From the cell containing the given text, extract its center point as (x, y) coordinate. 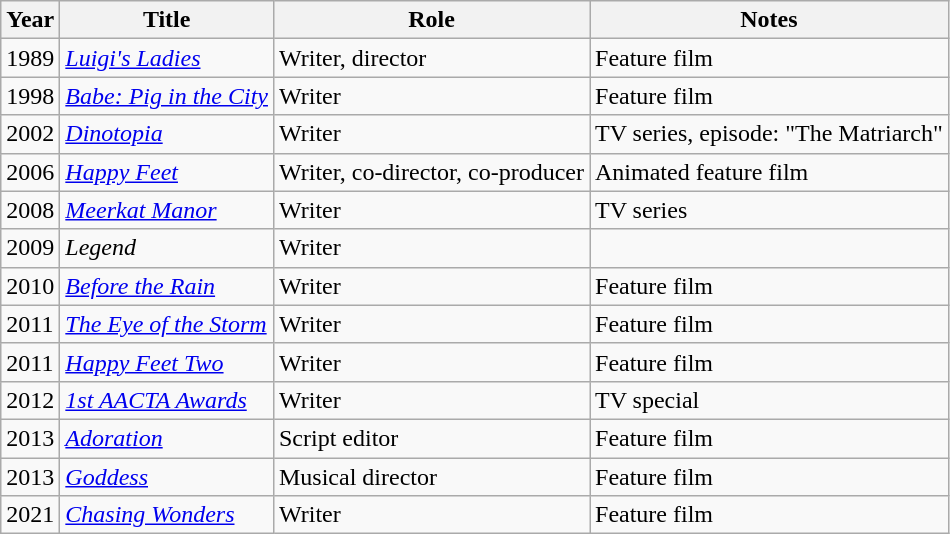
Happy Feet Two (167, 362)
Year (30, 20)
TV series, episode: "The Matriarch" (770, 134)
Script editor (431, 438)
Happy Feet (167, 172)
Dinotopia (167, 134)
Luigi's Ladies (167, 58)
Writer, director (431, 58)
Legend (167, 248)
Before the Rain (167, 286)
Title (167, 20)
1st AACTA Awards (167, 400)
2002 (30, 134)
TV series (770, 210)
The Eye of the Storm (167, 324)
TV special (770, 400)
1998 (30, 96)
Meerkat Manor (167, 210)
2006 (30, 172)
2021 (30, 515)
Musical director (431, 477)
Chasing Wonders (167, 515)
2012 (30, 400)
Babe: Pig in the City (167, 96)
Role (431, 20)
2009 (30, 248)
1989 (30, 58)
Goddess (167, 477)
Adoration (167, 438)
2010 (30, 286)
Writer, co-director, co-producer (431, 172)
2008 (30, 210)
Animated feature film (770, 172)
Notes (770, 20)
